Locate the cell with the specified text and output its [X, Y] center coordinate. 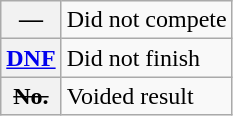
Voided result [146, 96]
Did not finish [146, 58]
DNF [31, 58]
Did not compete [146, 20]
No. [31, 96]
— [31, 20]
